Determine the (x, y) coordinate at the center of the cell enclosing the given text.  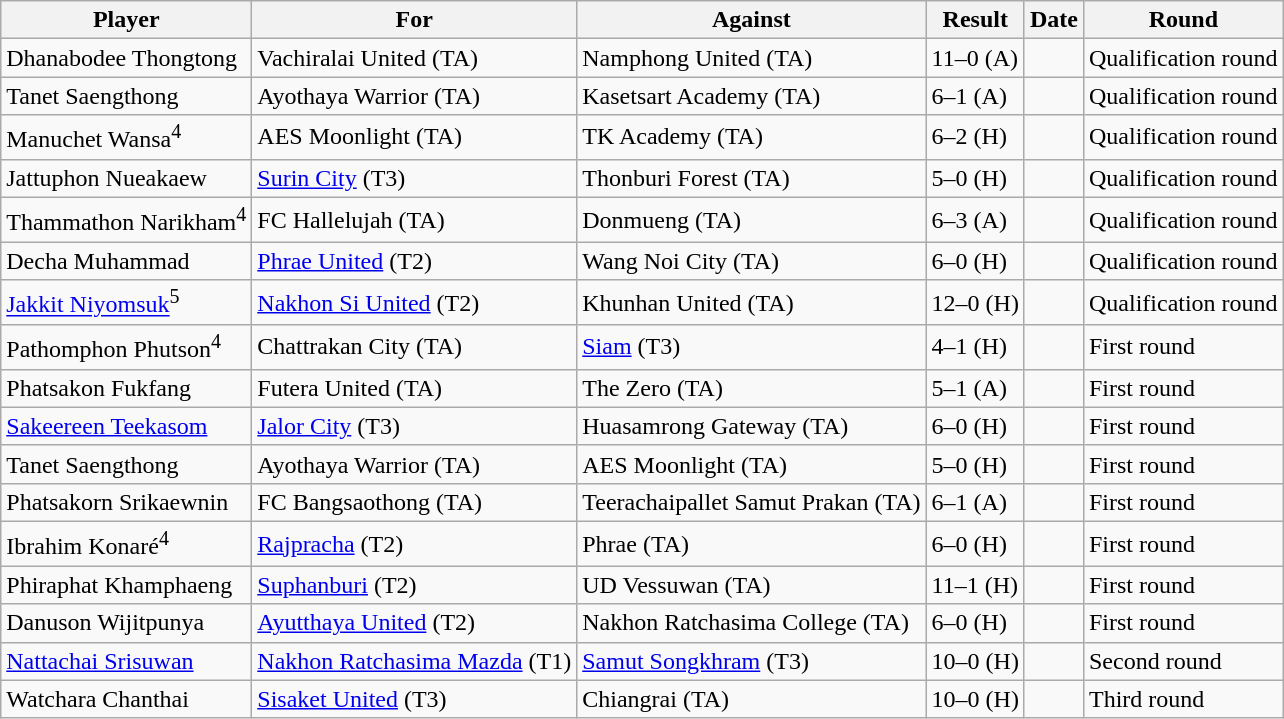
Phiraphat Khamphaeng (126, 585)
Decha Muhammad (126, 261)
Ayutthaya United (T2) (414, 623)
Namphong United (TA) (752, 58)
Watchara Chanthai (126, 699)
For (414, 20)
Teerachaipallet Samut Prakan (TA) (752, 502)
Danuson Wijitpunya (126, 623)
FC Bangsaothong (TA) (414, 502)
UD Vessuwan (TA) (752, 585)
Phrae United (T2) (414, 261)
Date (1054, 20)
FC Hallelujah (TA) (414, 220)
11–0 (A) (975, 58)
Phatsakorn Srikaewnin (126, 502)
Jalor City (T3) (414, 426)
Suphanburi (T2) (414, 585)
Vachiralai United (TA) (414, 58)
6–3 (A) (975, 220)
Dhanabodee Thongtong (126, 58)
Donmueng (TA) (752, 220)
Nakhon Ratchasima Mazda (T1) (414, 661)
Ibrahim Konaré4 (126, 544)
Pathomphon Phutson4 (126, 348)
Thonburi Forest (TA) (752, 178)
Phrae (TA) (752, 544)
Thammathon Narikham4 (126, 220)
Result (975, 20)
Siam (T3) (752, 348)
4–1 (H) (975, 348)
Jattuphon Nueakaew (126, 178)
Khunhan United (TA) (752, 302)
Futera United (TA) (414, 388)
Chattrakan City (TA) (414, 348)
Nakhon Ratchasima College (TA) (752, 623)
6–2 (H) (975, 138)
Sisaket United (T3) (414, 699)
Surin City (T3) (414, 178)
The Zero (TA) (752, 388)
Round (1183, 20)
Against (752, 20)
Nattachai Srisuwan (126, 661)
Jakkit Niyomsuk5 (126, 302)
Phatsakon Fukfang (126, 388)
Rajpracha (T2) (414, 544)
12–0 (H) (975, 302)
TK Academy (TA) (752, 138)
Huasamrong Gateway (TA) (752, 426)
11–1 (H) (975, 585)
Samut Songkhram (T3) (752, 661)
Player (126, 20)
Second round (1183, 661)
5–1 (A) (975, 388)
Sakeereen Teekasom (126, 426)
Kasetsart Academy (TA) (752, 96)
Third round (1183, 699)
Wang Noi City (TA) (752, 261)
Chiangrai (TA) (752, 699)
Manuchet Wansa4 (126, 138)
Nakhon Si United (T2) (414, 302)
